Extract the (x, y) coordinate from the center of the cell holding the provided text.  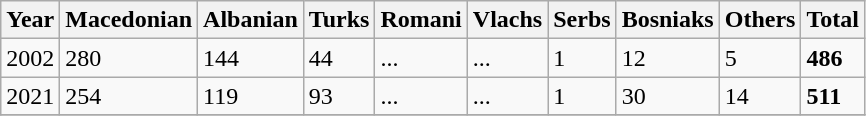
30 (668, 96)
511 (833, 96)
Others (760, 20)
12 (668, 58)
14 (760, 96)
5 (760, 58)
93 (339, 96)
2021 (30, 96)
Macedonian (129, 20)
2002 (30, 58)
Total (833, 20)
119 (251, 96)
Albanian (251, 20)
Bosniaks (668, 20)
Turks (339, 20)
44 (339, 58)
Vlachs (507, 20)
Romani (421, 20)
144 (251, 58)
Serbs (582, 20)
486 (833, 58)
280 (129, 58)
Year (30, 20)
254 (129, 96)
